Find where the given text appears and provide that cell's center as (x, y) coordinate. 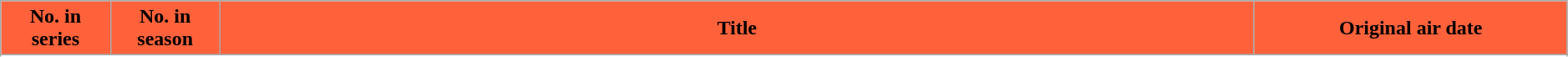
Original air date (1410, 28)
No. inseason (165, 28)
Title (737, 28)
No. inseries (55, 28)
